Determine the [x, y] coordinate at the center of the cell enclosing the given text.  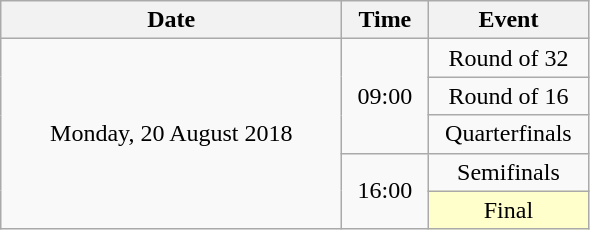
16:00 [385, 191]
Time [385, 20]
Date [172, 20]
Round of 16 [508, 96]
Monday, 20 August 2018 [172, 134]
Quarterfinals [508, 134]
Final [508, 210]
Semifinals [508, 172]
Round of 32 [508, 58]
09:00 [385, 96]
Event [508, 20]
